Find where the given text appears and provide that cell's center as [x, y] coordinate. 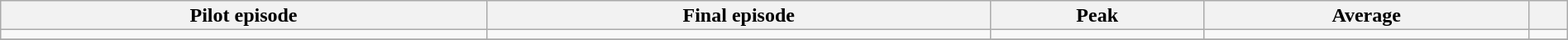
Average [1366, 15]
Peak [1097, 15]
Final episode [739, 15]
Pilot episode [244, 15]
